Scan for the cell matching the given text and deliver its [X, Y] coordinate at center. 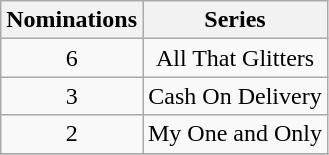
2 [72, 134]
All That Glitters [234, 58]
Nominations [72, 20]
3 [72, 96]
Cash On Delivery [234, 96]
6 [72, 58]
Series [234, 20]
My One and Only [234, 134]
